For the text-containing cell, return its midpoint in [x, y] coordinate format. 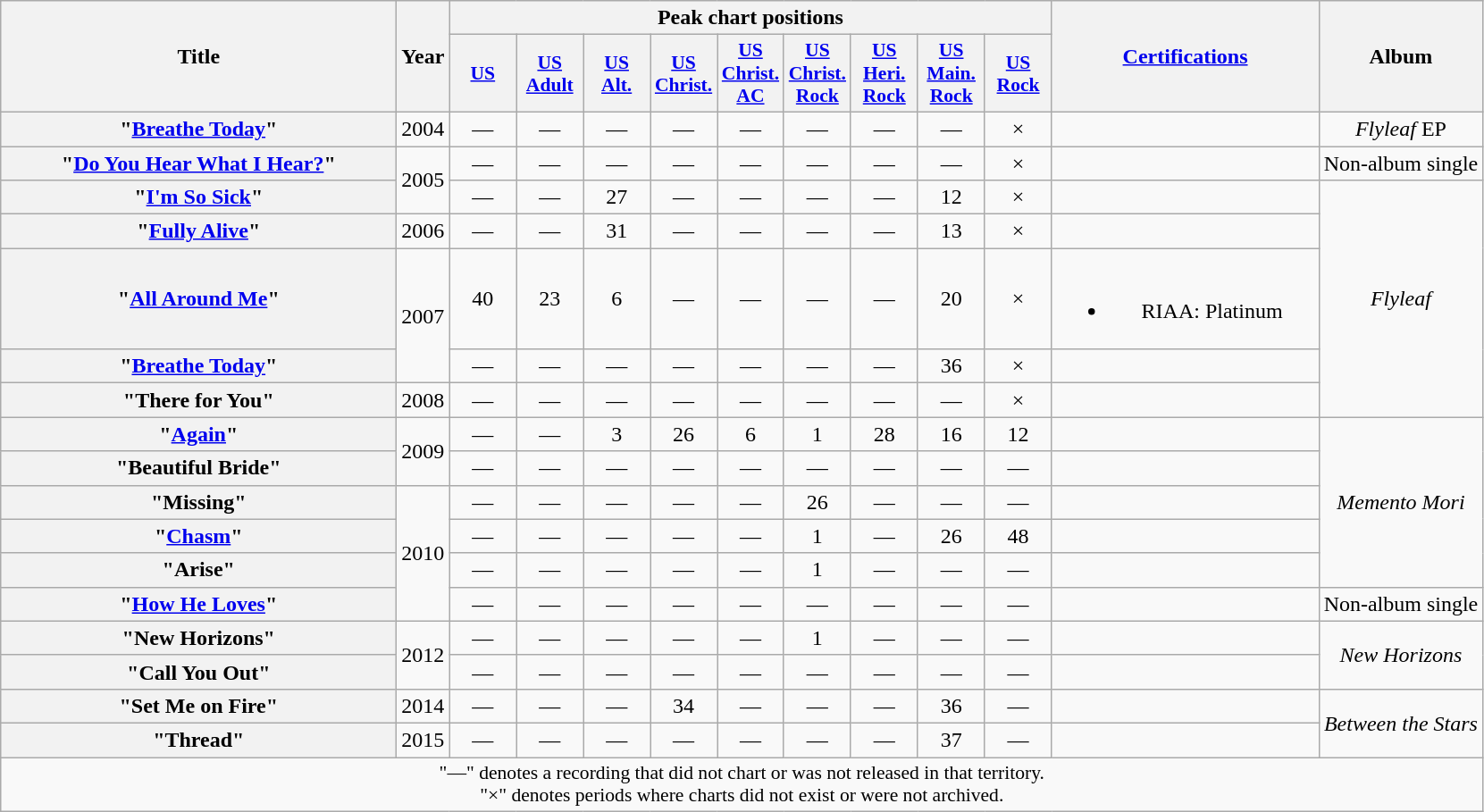
2012 [423, 655]
USChrist.Rock [817, 73]
3 [616, 434]
USHeri.Rock [885, 73]
USMain.Rock [951, 73]
Flyleaf EP [1401, 129]
USAlt. [616, 73]
2007 [423, 316]
Year [423, 57]
2015 [423, 740]
"Arise" [198, 570]
"All Around Me" [198, 298]
"Fully Alive" [198, 231]
31 [616, 231]
13 [951, 231]
"There for You" [198, 400]
Flyleaf [1401, 298]
USChrist. [684, 73]
USAdult [550, 73]
2006 [423, 231]
28 [885, 434]
2005 [423, 180]
20 [951, 298]
48 [1019, 536]
"Beautiful Bride" [198, 468]
Certifications [1185, 57]
"I'm So Sick" [198, 197]
34 [684, 706]
23 [550, 298]
"Do You Hear What I Hear?" [198, 163]
"Set Me on Fire" [198, 706]
2008 [423, 400]
37 [951, 740]
Title [198, 57]
US [482, 73]
2010 [423, 553]
40 [482, 298]
"Thread" [198, 740]
2009 [423, 451]
"Again" [198, 434]
"—" denotes a recording that did not chart or was not released in that territory."×" denotes periods where charts did not exist or were not archived. [742, 784]
Memento Mori [1401, 502]
"Chasm" [198, 536]
16 [951, 434]
2014 [423, 706]
RIAA: Platinum [1185, 298]
USRock [1019, 73]
"New Horizons" [198, 638]
"Missing" [198, 502]
"Call You Out" [198, 672]
USChrist.AC [750, 73]
New Horizons [1401, 655]
"How He Loves" [198, 604]
2004 [423, 129]
Album [1401, 57]
27 [616, 197]
Peak chart positions [750, 18]
Between the Stars [1401, 723]
